Locate the cell with the specified text and output its (X, Y) center coordinate. 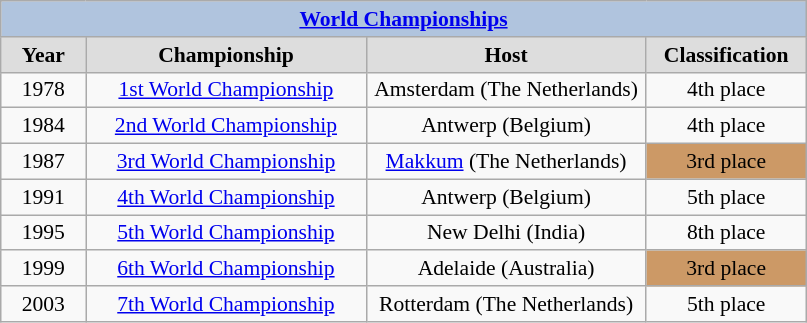
1991 (44, 197)
New Delhi (India) (506, 233)
Championship (226, 55)
Rotterdam (The Netherlands) (506, 304)
Makkum (The Netherlands) (506, 162)
2003 (44, 304)
Adelaide (Australia) (506, 269)
5th World Championship (226, 233)
1995 (44, 233)
2nd World Championship (226, 126)
Amsterdam (The Netherlands) (506, 90)
1984 (44, 126)
Year (44, 55)
7th World Championship (226, 304)
1999 (44, 269)
World Championships (404, 19)
6th World Championship (226, 269)
1978 (44, 90)
1987 (44, 162)
4th World Championship (226, 197)
3rd World Championship (226, 162)
8th place (726, 233)
Host (506, 55)
1st World Championship (226, 90)
Classification (726, 55)
